Return [X, Y] of the center of cell containing provided text 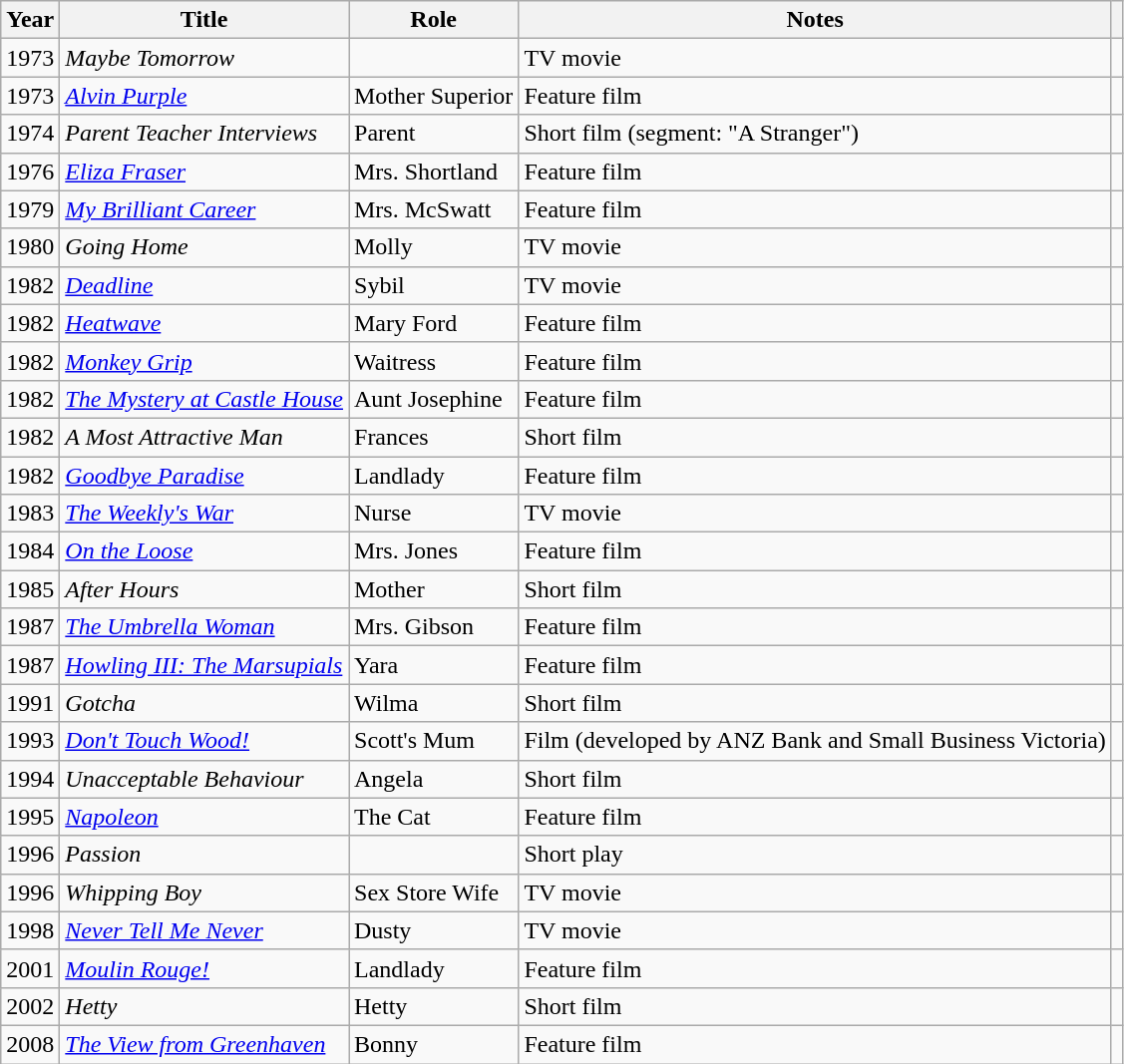
My Brilliant Career [204, 209]
Nurse [434, 514]
2002 [30, 1006]
Whipping Boy [204, 892]
The View from Greenhaven [204, 1044]
Mary Ford [434, 323]
Napoleon [204, 817]
Dusty [434, 930]
Angela [434, 779]
Don't Touch Wood! [204, 741]
Mrs. Jones [434, 551]
Mrs. Shortland [434, 172]
1976 [30, 172]
Going Home [204, 247]
Parent Teacher Interviews [204, 134]
1980 [30, 247]
Scott's Mum [434, 741]
Mother Superior [434, 96]
Goodbye Paradise [204, 476]
Never Tell Me Never [204, 930]
Wilma [434, 703]
After Hours [204, 589]
1995 [30, 817]
2001 [30, 968]
1983 [30, 514]
The Mystery at Castle House [204, 399]
Monkey Grip [204, 361]
Aunt Josephine [434, 399]
Eliza Fraser [204, 172]
Alvin Purple [204, 96]
Mother [434, 589]
Title [204, 20]
1994 [30, 779]
Notes [815, 20]
Heatwave [204, 323]
1993 [30, 741]
The Umbrella Woman [204, 627]
Yara [434, 665]
Sex Store Wife [434, 892]
Sybil [434, 285]
1985 [30, 589]
On the Loose [204, 551]
1974 [30, 134]
Howling III: The Marsupials [204, 665]
Mrs. McSwatt [434, 209]
Short play [815, 855]
Molly [434, 247]
A Most Attractive Man [204, 437]
Gotcha [204, 703]
Passion [204, 855]
Waitress [434, 361]
2008 [30, 1044]
1984 [30, 551]
Film (developed by ANZ Bank and Small Business Victoria) [815, 741]
Bonny [434, 1044]
1998 [30, 930]
Year [30, 20]
Maybe Tomorrow [204, 58]
Frances [434, 437]
Short film (segment: "A Stranger") [815, 134]
Parent [434, 134]
Deadline [204, 285]
The Weekly's War [204, 514]
Moulin Rouge! [204, 968]
1979 [30, 209]
Role [434, 20]
The Cat [434, 817]
Unacceptable Behaviour [204, 779]
Mrs. Gibson [434, 627]
1991 [30, 703]
